From the cell containing the given text, extract its center point as [X, Y] coordinate. 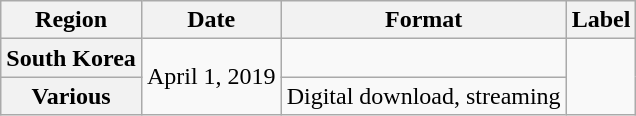
Various [72, 96]
April 1, 2019 [211, 77]
South Korea [72, 58]
Region [72, 20]
Format [424, 20]
Label [601, 20]
Date [211, 20]
Digital download, streaming [424, 96]
